Identify which cell holds the provided text, then report its (X, Y) central coordinate. 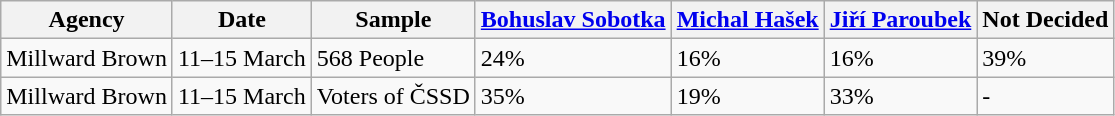
Not Decided (1046, 20)
39% (1046, 58)
35% (573, 96)
Michal Hašek (748, 20)
33% (900, 96)
Jiří Paroubek (900, 20)
Voters of ČSSD (393, 96)
19% (748, 96)
Sample (393, 20)
Date (242, 20)
- (1046, 96)
24% (573, 58)
Agency (87, 20)
568 People (393, 58)
Bohuslav Sobotka (573, 20)
